Detect which cell encompasses the target text, then output its (x, y) center coordinate. 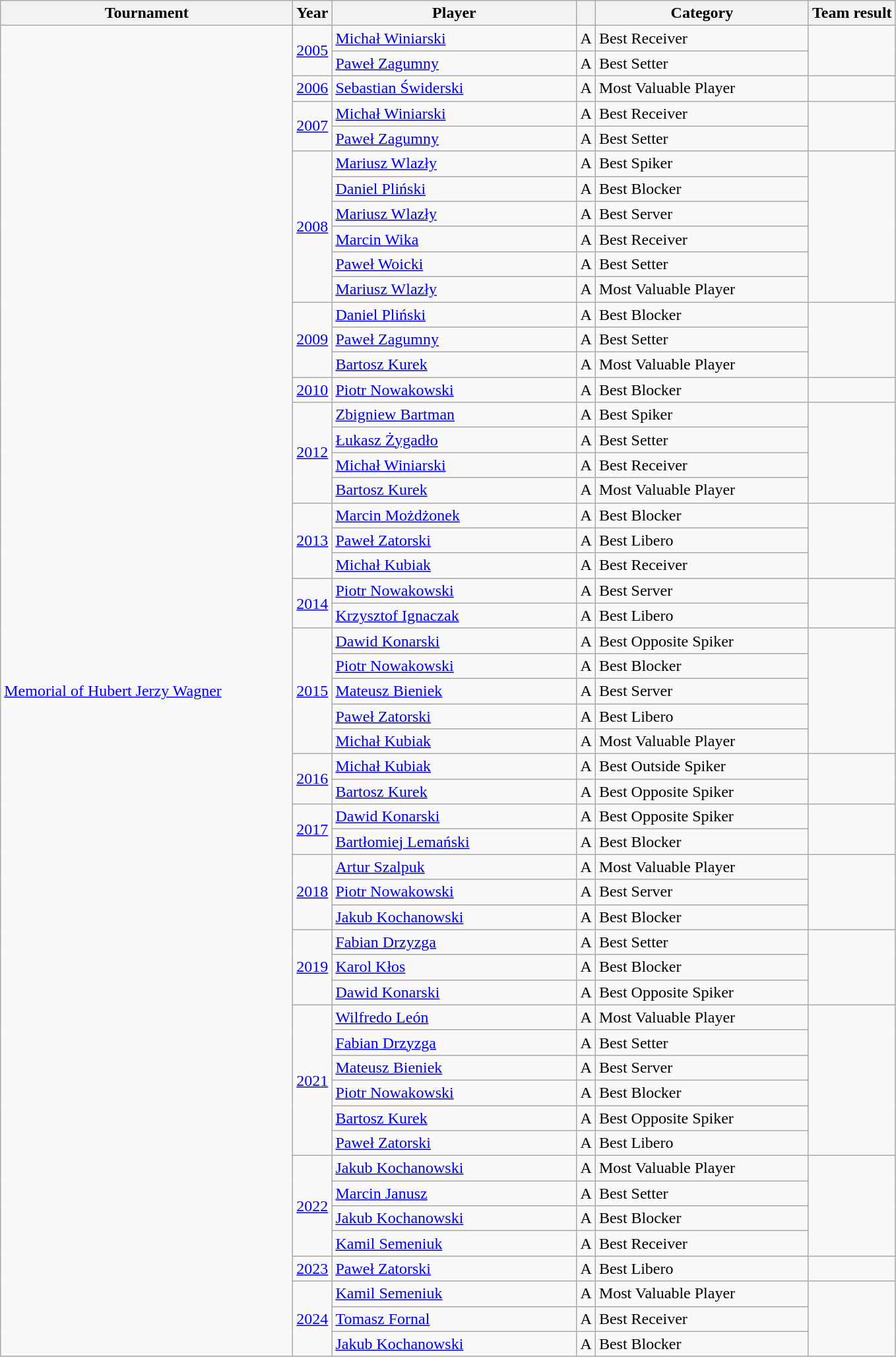
Marcin Możdżonek (454, 515)
Best Outside Spiker (702, 767)
2015 (313, 691)
Zbigniew Bartman (454, 415)
Sebastian Świderski (454, 88)
Paweł Woicki (454, 264)
2010 (313, 390)
2013 (313, 540)
Player (454, 13)
2012 (313, 453)
Category (702, 13)
Memorial of Hubert Jerzy Wagner (146, 691)
Łukasz Żygadło (454, 440)
2006 (313, 88)
Marcin Janusz (454, 1193)
2009 (313, 340)
2024 (313, 1319)
2023 (313, 1269)
Tournament (146, 13)
2018 (313, 892)
Year (313, 13)
Artur Szalpuk (454, 867)
2021 (313, 1080)
2016 (313, 779)
Marcin Wika (454, 239)
2005 (313, 51)
2014 (313, 603)
Krzysztof Ignaczak (454, 615)
2007 (313, 126)
2019 (313, 967)
Wilfredo León (454, 1017)
2008 (313, 226)
Bartłomiej Lemański (454, 842)
Team result (852, 13)
2022 (313, 1206)
Karol Kłos (454, 967)
Tomasz Fornal (454, 1319)
2017 (313, 829)
